Locate the cell with the specified text and output its (x, y) center coordinate. 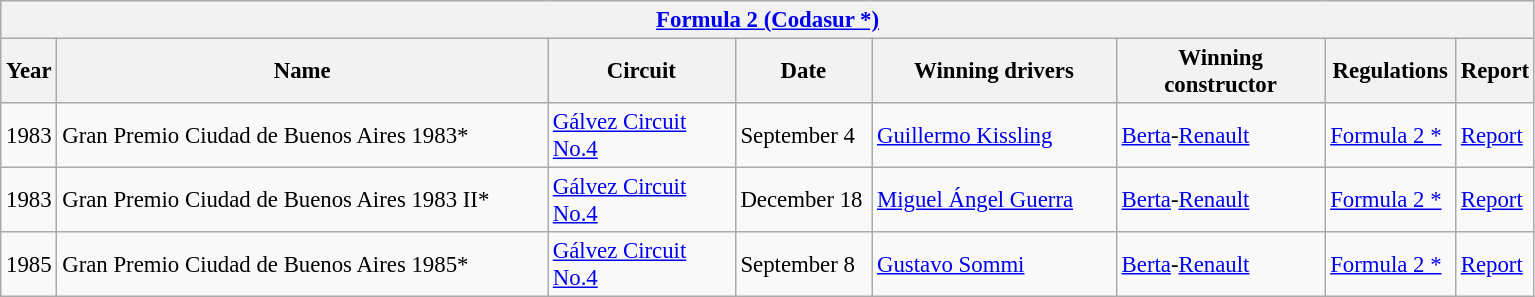
1985 (29, 264)
Circuit (642, 72)
Gran Premio Ciudad de Buenos Aires 1983 II* (302, 200)
September 8 (804, 264)
Year (29, 72)
September 4 (804, 136)
Gran Premio Ciudad de Buenos Aires 1985* (302, 264)
Winning drivers (994, 72)
December 18 (804, 200)
Miguel Ángel Guerra (994, 200)
Regulations (1390, 72)
Date (804, 72)
Guillermo Kissling (994, 136)
Gran Premio Ciudad de Buenos Aires 1983* (302, 136)
Gustavo Sommi (994, 264)
Name (302, 72)
Winning constructor (1220, 72)
Formula 2 (Codasur *) (768, 20)
